Pinpoint the cell where the given text exists, returning its [x, y] midpoint coordinate. 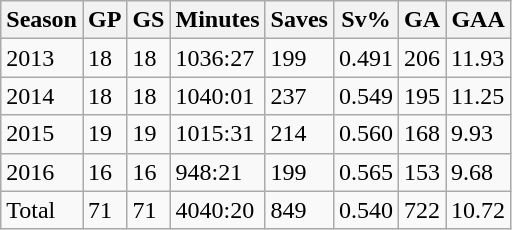
4040:20 [218, 210]
2014 [42, 96]
GA [422, 20]
0.540 [366, 210]
195 [422, 96]
153 [422, 172]
214 [299, 134]
GAA [478, 20]
1015:31 [218, 134]
Sv% [366, 20]
11.93 [478, 58]
Total [42, 210]
0.565 [366, 172]
Season [42, 20]
10.72 [478, 210]
1040:01 [218, 96]
2013 [42, 58]
1036:27 [218, 58]
2016 [42, 172]
0.549 [366, 96]
2015 [42, 134]
948:21 [218, 172]
722 [422, 210]
849 [299, 210]
237 [299, 96]
168 [422, 134]
0.491 [366, 58]
206 [422, 58]
9.68 [478, 172]
9.93 [478, 134]
Minutes [218, 20]
0.560 [366, 134]
GS [148, 20]
11.25 [478, 96]
GP [104, 20]
Saves [299, 20]
